Output the [x, y] coordinate of the center of the cell containing the given text.  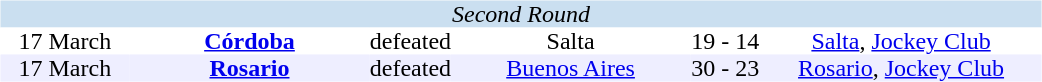
19 - 14 [726, 42]
Buenos Aires [570, 68]
Rosario, Jockey Club [902, 68]
Salta [570, 42]
Salta, Jockey Club [902, 42]
Second Round [520, 14]
Rosario [250, 68]
Córdoba [250, 42]
30 - 23 [726, 68]
